Find where the given text appears and provide that cell's center as (X, Y) coordinate. 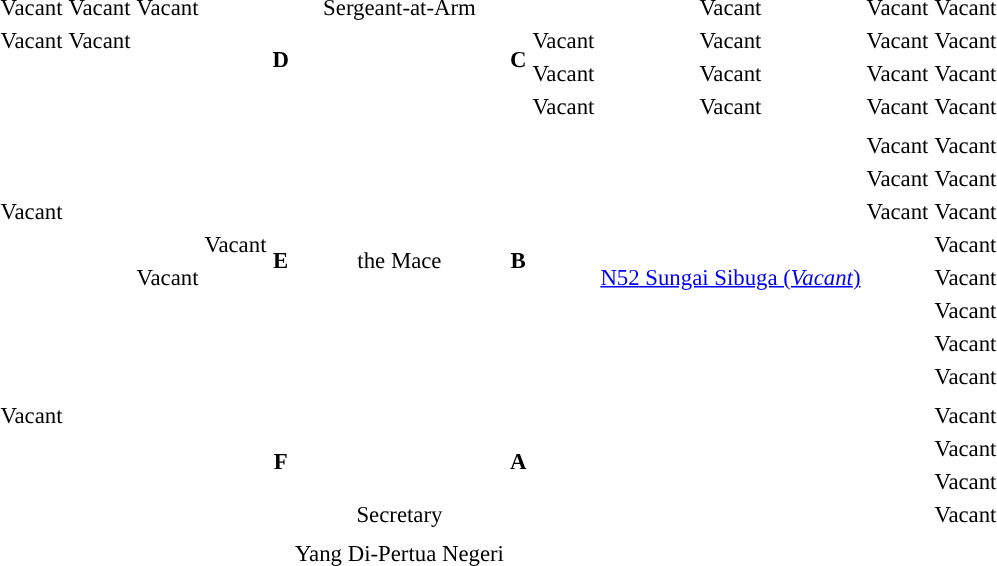
N52 Sungai Sibuga (Vacant) (730, 277)
F (280, 462)
Secretary (399, 514)
E (280, 260)
A (518, 462)
B (518, 260)
the Mace (399, 260)
